Return the [X, Y] coordinate for the center point of the cell that contains the specified text.  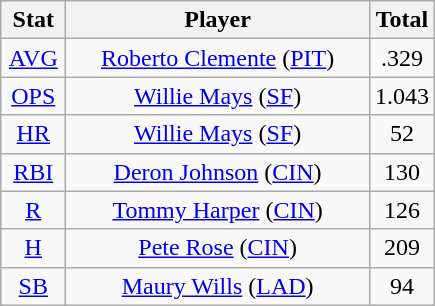
.329 [402, 58]
RBI [34, 172]
AVG [34, 58]
Maury Wills (LAD) [218, 286]
Roberto Clemente (PIT) [218, 58]
Player [218, 20]
OPS [34, 96]
Deron Johnson (CIN) [218, 172]
130 [402, 172]
Tommy Harper (CIN) [218, 210]
SB [34, 286]
94 [402, 286]
HR [34, 134]
209 [402, 248]
H [34, 248]
Stat [34, 20]
52 [402, 134]
1.043 [402, 96]
126 [402, 210]
R [34, 210]
Total [402, 20]
Pete Rose (CIN) [218, 248]
